Provide the [X, Y] coordinate of the cell's center where the given text is located.  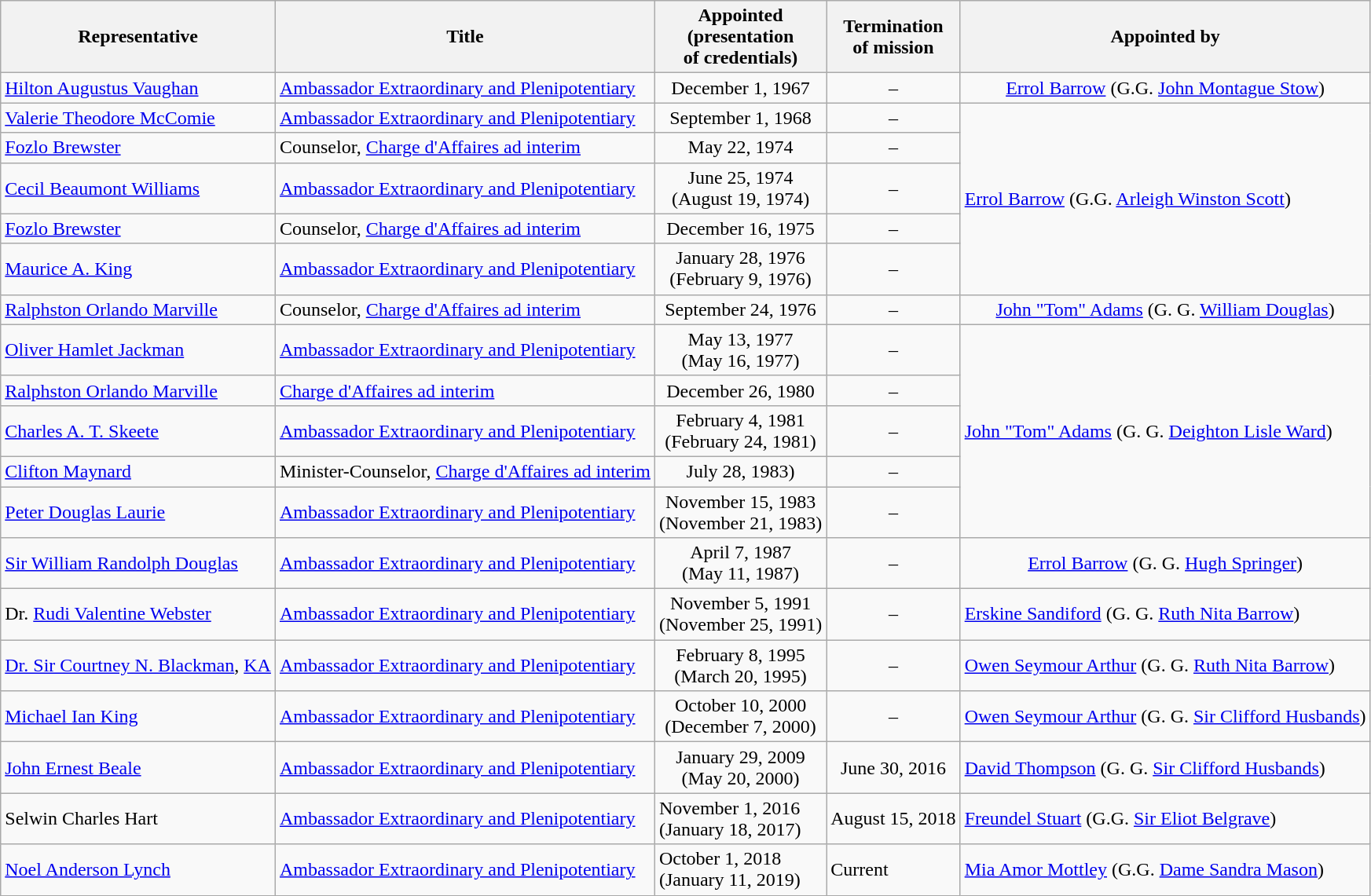
Erskine Sandiford (G. G. Ruth Nita Barrow) [1165, 614]
February 8, 1995(March 20, 1995) [740, 666]
December 1, 1967 [740, 88]
Title [465, 37]
Owen Seymour Arthur (G. G. Sir Clifford Husbands) [1165, 716]
Charles A. T. Skeete [138, 430]
Hilton Augustus Vaughan [138, 88]
Mia Amor Mottley (G.G. Dame Sandra Mason) [1165, 870]
Terminationof mission [893, 37]
Dr. Sir Courtney N. Blackman, KA [138, 666]
November 5, 1991(November 25, 1991) [740, 614]
Valerie Theodore McComie [138, 118]
Charge d'Affaires ad interim [465, 390]
John Ernest Beale [138, 768]
Representative [138, 37]
Errol Barrow (G.G. John Montague Stow) [1165, 88]
September 24, 1976 [740, 309]
Noel Anderson Lynch [138, 870]
John "Tom" Adams (G. G. William Douglas) [1165, 309]
John "Tom" Adams (G. G. Deighton Lisle Ward) [1165, 430]
David Thompson (G. G. Sir Clifford Husbands) [1165, 768]
June 30, 2016 [893, 768]
Michael Ian King [138, 716]
Peter Douglas Laurie [138, 512]
Maurice A. King [138, 269]
February 4, 1981(February 24, 1981) [740, 430]
December 26, 1980 [740, 390]
Oliver Hamlet Jackman [138, 350]
Dr. Rudi Valentine Webster [138, 614]
Selwin Charles Hart [138, 818]
Freundel Stuart (G.G. Sir Eliot Belgrave) [1165, 818]
May 22, 1974 [740, 148]
May 13, 1977(May 16, 1977) [740, 350]
November 15, 1983(November 21, 1983) [740, 512]
Appointed(presentationof credentials) [740, 37]
Appointed by [1165, 37]
October 10, 2000(December 7, 2000) [740, 716]
Cecil Beaumont Williams [138, 188]
Owen Seymour Arthur (G. G. Ruth Nita Barrow) [1165, 666]
November 1, 2016(January 18, 2017) [740, 818]
Sir William Randolph Douglas [138, 564]
Errol Barrow (G. G. Hugh Springer) [1165, 564]
December 16, 1975 [740, 229]
Current [893, 870]
September 1, 1968 [740, 118]
Clifton Maynard [138, 471]
October 1, 2018(January 11, 2019) [740, 870]
January 29, 2009(May 20, 2000) [740, 768]
June 25, 1974(August 19, 1974) [740, 188]
July 28, 1983) [740, 471]
January 28, 1976(February 9, 1976) [740, 269]
April 7, 1987(May 11, 1987) [740, 564]
Minister-Counselor, Charge d'Affaires ad interim [465, 471]
August 15, 2018 [893, 818]
Errol Barrow (G.G. Arleigh Winston Scott) [1165, 199]
